Search for the cell housing the specified text and yield its (x, y) center coordinate. 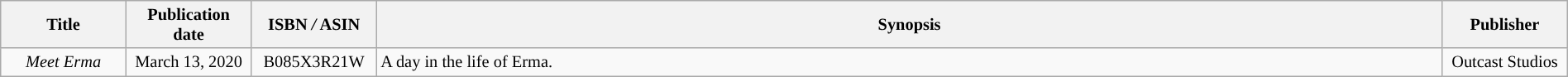
A day in the life of Erma. (909, 62)
Publisher (1505, 24)
Publication date (189, 24)
March 13, 2020 (189, 62)
ISBN / ASIN (314, 24)
Outcast Studios (1505, 62)
Meet Erma (64, 62)
Title (64, 24)
B085X3R21W (314, 62)
Synopsis (909, 24)
